Capture the cell that displays the provided text and extract its (x, y) central coordinate. 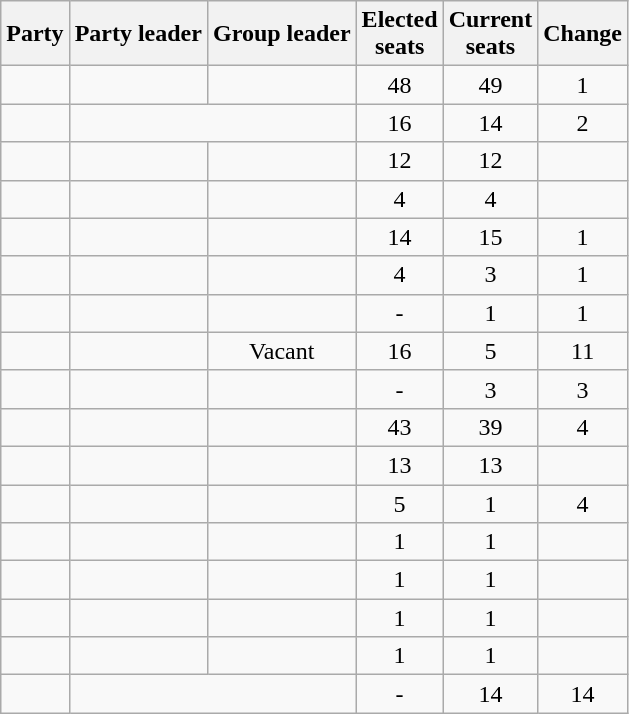
39 (490, 427)
Party (35, 34)
Change (583, 34)
Vacant (282, 351)
Group leader (282, 34)
Electedseats (400, 34)
Party leader (138, 34)
Currentseats (490, 34)
43 (400, 427)
11 (583, 351)
48 (400, 85)
49 (490, 85)
2 (583, 123)
15 (490, 237)
